From the cell containing the given text, extract its center point as (x, y) coordinate. 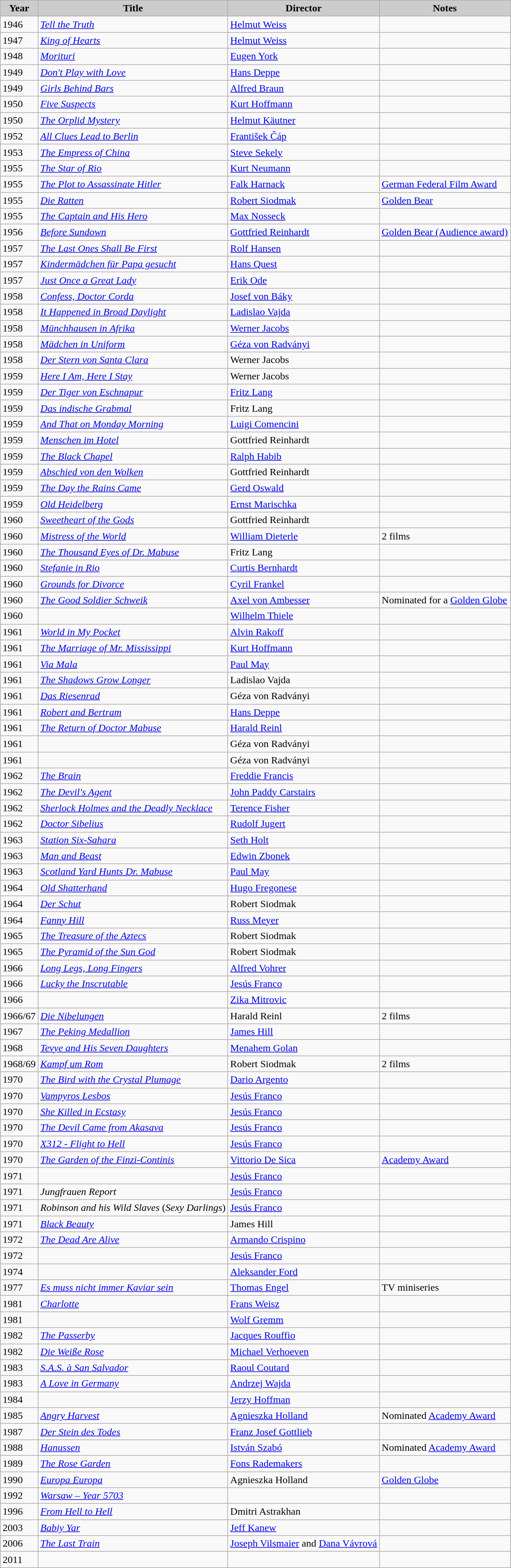
Edwin Zbonek (304, 856)
Dario Argento (304, 1080)
Lucky the Inscrutable (133, 984)
1952 (19, 136)
Hugo Fregonese (304, 888)
Helmut Käutner (304, 120)
The Dead Are Alive (133, 1240)
Grounds for Divorce (133, 584)
Via Mala (133, 664)
Russ Meyer (304, 920)
Sweetheart of the Gods (133, 520)
Es muss nicht immer Kaviar sein (133, 1288)
Die Nibelungen (133, 1016)
Mädchen in Uniform (133, 344)
Zika Mitrovic (304, 1000)
Falk Harnack (304, 184)
The Pyramid of the Sun God (133, 952)
It Happened in Broad Daylight (133, 312)
1990 (19, 1479)
All Clues Lead to Berlin (133, 136)
Axel von Ambesser (304, 600)
1968/69 (19, 1064)
Der Schut (133, 904)
Frans Weisz (304, 1304)
The Day the Rains Came (133, 488)
1956 (19, 232)
Fons Rademakers (304, 1463)
Tevye and His Seven Daughters (133, 1048)
Stefanie in Rio (133, 568)
Max Nosseck (304, 216)
Ernst Marischka (304, 504)
The Plot to Assassinate Hitler (133, 184)
The Black Chapel (133, 456)
Academy Award (445, 1160)
The Star of Rio (133, 168)
Alvin Rakoff (304, 632)
1968 (19, 1048)
Das Riesenrad (133, 696)
The Captain and His Hero (133, 216)
Station Six-Sahara (133, 840)
Die Ratten (133, 200)
Long Legs, Long Fingers (133, 968)
She Killed in Ecstasy (133, 1112)
The Good Soldier Schweik (133, 600)
Kampf um Rom (133, 1064)
The Brain (133, 776)
Golden Globe (445, 1479)
Gerd Oswald (304, 488)
World in My Pocket (133, 632)
1974 (19, 1272)
2003 (19, 1528)
Jacques Rouffio (304, 1336)
Vittorio De Sica (304, 1160)
1953 (19, 152)
Hanussen (133, 1447)
Black Beauty (133, 1224)
Die Weiße Rose (133, 1352)
The Return of Doctor Mabuse (133, 728)
Nominated for a Golden Globe (445, 600)
Freddie Francis (304, 776)
Old Shatterhand (133, 888)
Doctor Sibelius (133, 824)
Just Once a Great Lady (133, 280)
The Marriage of Mr. Mississippi (133, 648)
1946 (19, 24)
Director (304, 8)
Rudolf Jugert (304, 824)
Erik Ode (304, 280)
Dmitri Astrakhan (304, 1512)
Robinson and his Wild Slaves (Sexy Darlings) (133, 1208)
The Orplid Mystery (133, 120)
The Rose Garden (133, 1463)
The Bird with the Crystal Plumage (133, 1080)
Fanny Hill (133, 920)
1996 (19, 1512)
Hans Quest (304, 264)
Five Suspects (133, 104)
2006 (19, 1544)
Golden Bear (Audience award) (445, 232)
And That on Monday Morning (133, 424)
Jungfrauen Report (133, 1192)
1987 (19, 1431)
Wolf Gremm (304, 1320)
Alfred Vohrer (304, 968)
Sherlock Holmes and the Deadly Necklace (133, 808)
Tell the Truth (133, 24)
Cyril Frankel (304, 584)
Abschied von den Wolken (133, 472)
King of Hearts (133, 40)
Eugen York (304, 56)
The Treasure of the Aztecs (133, 936)
2011 (19, 1560)
Luigi Comencini (304, 424)
John Paddy Carstairs (304, 792)
Kindermädchen für Papa gesucht (133, 264)
Aleksander Ford (304, 1272)
The Empress of China (133, 152)
Scotland Yard Hunts Dr. Mabuse (133, 872)
Title (133, 8)
1992 (19, 1496)
TV miniseries (445, 1288)
Menschen im Hotel (133, 440)
Der Stern von Santa Clara (133, 360)
Jeff Kanew (304, 1528)
Year (19, 8)
Menahem Golan (304, 1048)
Curtis Bernhardt (304, 568)
Before Sundown (133, 232)
Golden Bear (445, 200)
Rolf Hansen (304, 248)
Münchhausen in Afrika (133, 328)
Armando Crispino (304, 1240)
Kurt Neumann (304, 168)
Vampyros Lesbos (133, 1096)
S.A.S. à San Salvador (133, 1368)
1977 (19, 1288)
1948 (19, 56)
Andrzej Wajda (304, 1384)
1985 (19, 1415)
Joseph Vilsmaier and Dana Vávrová (304, 1544)
The Garden of the Finzi-Continis (133, 1160)
The Last Train (133, 1544)
The Peking Medallion (133, 1032)
The Devil Came from Akasava (133, 1128)
Charlotte (133, 1304)
Terence Fisher (304, 808)
1966/67 (19, 1016)
Warsaw – Year 5703 (133, 1496)
Alfred Braun (304, 88)
Angry Harvest (133, 1415)
Michael Verhoeven (304, 1352)
German Federal Film Award (445, 184)
Here I Am, Here I Stay (133, 376)
The Last Ones Shall Be First (133, 248)
Franz Josef Gottlieb (304, 1431)
Seth Holt (304, 840)
Wilhelm Thiele (304, 616)
Confess, Doctor Corda (133, 296)
Europa Europa (133, 1479)
Der Tiger von Eschnapur (133, 392)
Girls Behind Bars (133, 88)
1984 (19, 1400)
1947 (19, 40)
Man and Beast (133, 856)
Old Heidelberg (133, 504)
Babiy Yar (133, 1528)
Jerzy Hoffman (304, 1400)
Ralph Habib (304, 456)
The Devil's Agent (133, 792)
Steve Sekely (304, 152)
1988 (19, 1447)
Josef von Báky (304, 296)
Raoul Coutard (304, 1368)
Don't Play with Love (133, 72)
István Szabó (304, 1447)
Der Stein des Todes (133, 1431)
František Čáp (304, 136)
X312 - Flight to Hell (133, 1144)
The Passerby (133, 1336)
Morituri (133, 56)
The Shadows Grow Longer (133, 680)
Robert and Bertram (133, 712)
The Thousand Eyes of Dr. Mabuse (133, 552)
William Dieterle (304, 536)
Mistress of the World (133, 536)
From Hell to Hell (133, 1512)
1989 (19, 1463)
Notes (445, 8)
A Love in Germany (133, 1384)
Thomas Engel (304, 1288)
Das indische Grabmal (133, 408)
1967 (19, 1032)
